Search for the cell housing the specified text and yield its [X, Y] center coordinate. 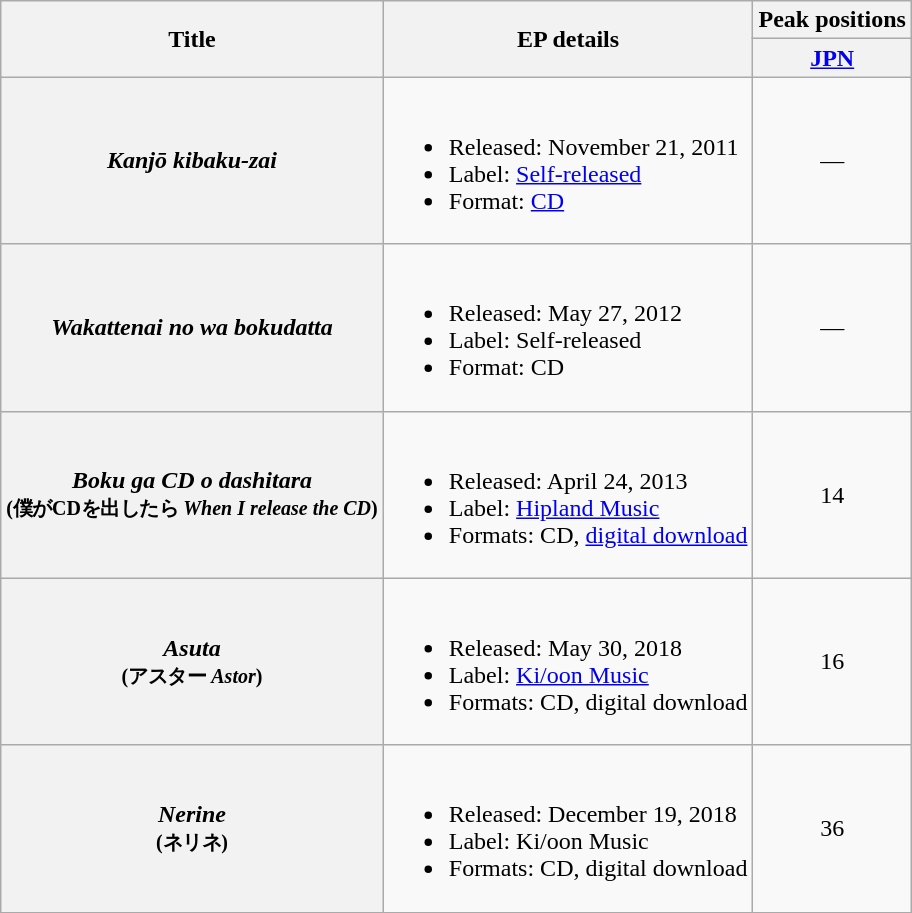
Kanjō kibaku-zai [192, 160]
Boku ga CD o dashitara(僕がCDを出したら When I release the CD) [192, 494]
Title [192, 39]
Peak positions [832, 20]
Nerine(ネリネ) [192, 828]
Wakattenai no wa bokudatta [192, 328]
36 [832, 828]
Released: December 19, 2018Label: Ki/oon MusicFormats: CD, digital download [568, 828]
16 [832, 662]
EP details [568, 39]
Released: May 30, 2018Label: Ki/oon MusicFormats: CD, digital download [568, 662]
Asuta(アスター Astor) [192, 662]
Released: November 21, 2011Label: Self-releasedFormat: CD [568, 160]
14 [832, 494]
JPN [832, 58]
Released: April 24, 2013Label: Hipland MusicFormats: CD, digital download [568, 494]
Released: May 27, 2012Label: Self-releasedFormat: CD [568, 328]
